Identify which cell holds the provided text, then report its [X, Y] central coordinate. 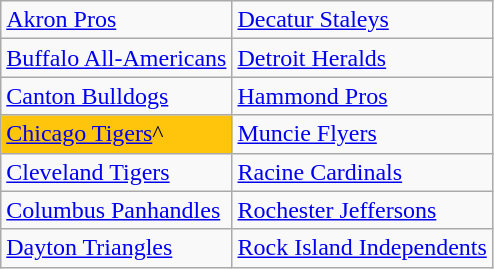
Decatur Staleys [362, 20]
Chicago Tigers^ [116, 134]
Columbus Panhandles [116, 210]
Racine Cardinals [362, 172]
Rock Island Independents [362, 248]
Dayton Triangles [116, 248]
Muncie Flyers [362, 134]
Canton Bulldogs [116, 96]
Rochester Jeffersons [362, 210]
Detroit Heralds [362, 58]
Akron Pros [116, 20]
Hammond Pros [362, 96]
Buffalo All-Americans [116, 58]
Cleveland Tigers [116, 172]
